Provide the (X, Y) coordinate of the cell's center where the given text is located.  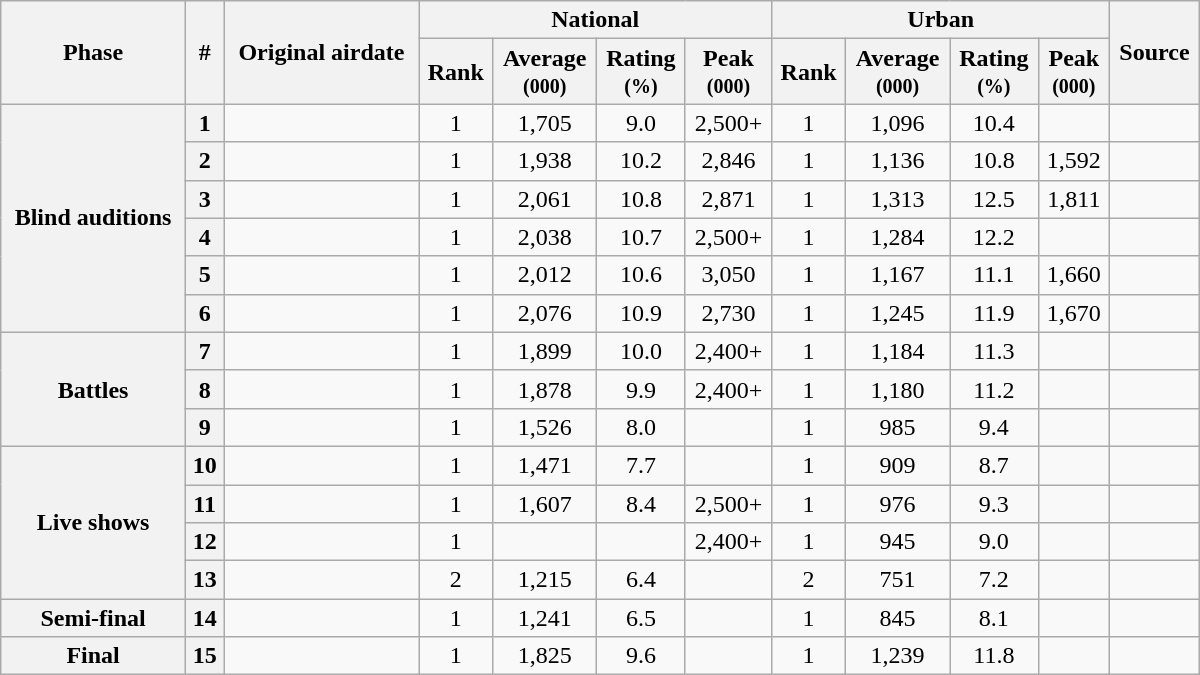
# (204, 52)
945 (898, 542)
12.2 (994, 237)
Live shows (94, 522)
2,871 (728, 199)
11.3 (994, 351)
11 (204, 503)
Source (1155, 52)
8 (204, 389)
7.2 (994, 580)
11.9 (994, 313)
6 (204, 313)
13 (204, 580)
2,846 (728, 161)
2,061 (545, 199)
1,313 (898, 199)
2,038 (545, 237)
Phase (94, 52)
7 (204, 351)
1,592 (1074, 161)
1,705 (545, 123)
8.1 (994, 618)
1,938 (545, 161)
11.1 (994, 275)
1,245 (898, 313)
2,730 (728, 313)
8.0 (641, 427)
909 (898, 465)
8.4 (641, 503)
751 (898, 580)
1,899 (545, 351)
12.5 (994, 199)
1,471 (545, 465)
7.7 (641, 465)
10.2 (641, 161)
9.9 (641, 389)
1,167 (898, 275)
10.9 (641, 313)
985 (898, 427)
9 (204, 427)
1,878 (545, 389)
976 (898, 503)
1,526 (545, 427)
Original airdate (322, 52)
National (596, 20)
11.8 (994, 656)
1,607 (545, 503)
Semi-final (94, 618)
1,184 (898, 351)
1,241 (545, 618)
1,825 (545, 656)
4 (204, 237)
2,012 (545, 275)
8.7 (994, 465)
1,215 (545, 580)
Urban (941, 20)
2,076 (545, 313)
1,096 (898, 123)
15 (204, 656)
10 (204, 465)
1,284 (898, 237)
5 (204, 275)
10.6 (641, 275)
1,239 (898, 656)
10.0 (641, 351)
Final (94, 656)
9.4 (994, 427)
10.4 (994, 123)
Battles (94, 389)
6.4 (641, 580)
12 (204, 542)
10.7 (641, 237)
11.2 (994, 389)
6.5 (641, 618)
14 (204, 618)
9.6 (641, 656)
9.3 (994, 503)
1,180 (898, 389)
1,660 (1074, 275)
1,670 (1074, 313)
Blind auditions (94, 218)
3 (204, 199)
1,811 (1074, 199)
3,050 (728, 275)
845 (898, 618)
1,136 (898, 161)
